Return the [x, y] coordinate for the center point of the cell that contains the specified text.  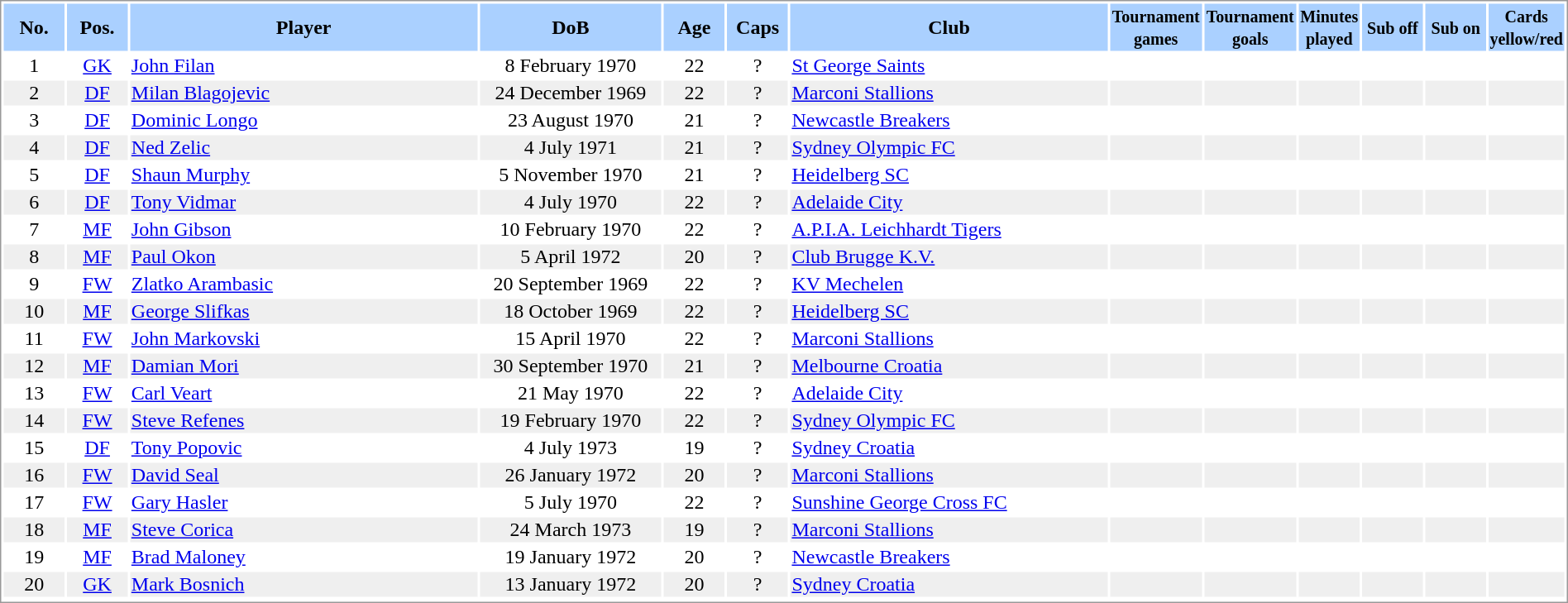
Carl Veart [304, 393]
15 [33, 447]
Melbourne Croatia [949, 366]
John Markovski [304, 338]
12 [33, 366]
24 March 1973 [571, 530]
Minutesplayed [1329, 26]
Gary Hasler [304, 502]
Club [949, 26]
20 September 1969 [571, 284]
KV Mechelen [949, 284]
4 [33, 148]
Tony Popovic [304, 447]
St George Saints [949, 65]
Zlatko Arambasic [304, 284]
14 [33, 421]
7 [33, 229]
Dominic Longo [304, 120]
8 [33, 257]
13 January 1972 [571, 585]
4 July 1970 [571, 203]
19 February 1970 [571, 421]
Tournamentgoals [1250, 26]
2 [33, 93]
13 [33, 393]
Caps [758, 26]
A.P.I.A. Leichhardt Tigers [949, 229]
16 [33, 476]
Paul Okon [304, 257]
Shaun Murphy [304, 175]
23 August 1970 [571, 120]
No. [33, 26]
Damian Mori [304, 366]
David Seal [304, 476]
9 [33, 284]
Cardsyellow/red [1527, 26]
11 [33, 338]
19 January 1972 [571, 557]
Milan Blagojevic [304, 93]
24 December 1969 [571, 93]
John Gibson [304, 229]
DoB [571, 26]
Steve Refenes [304, 421]
Club Brugge K.V. [949, 257]
Ned Zelic [304, 148]
5 [33, 175]
4 July 1973 [571, 447]
1 [33, 65]
18 [33, 530]
30 September 1970 [571, 366]
21 May 1970 [571, 393]
5 April 1972 [571, 257]
Pos. [98, 26]
4 July 1971 [571, 148]
Brad Maloney [304, 557]
5 November 1970 [571, 175]
8 February 1970 [571, 65]
26 January 1972 [571, 476]
Sunshine George Cross FC [949, 502]
Sub on [1456, 26]
Tony Vidmar [304, 203]
John Filan [304, 65]
Mark Bosnich [304, 585]
5 July 1970 [571, 502]
18 October 1969 [571, 312]
Sub off [1393, 26]
Tournamentgames [1156, 26]
Steve Corica [304, 530]
15 April 1970 [571, 338]
Age [695, 26]
3 [33, 120]
Player [304, 26]
6 [33, 203]
10 February 1970 [571, 229]
10 [33, 312]
17 [33, 502]
George Slifkas [304, 312]
